For the text-containing cell, return its midpoint in [X, Y] coordinate format. 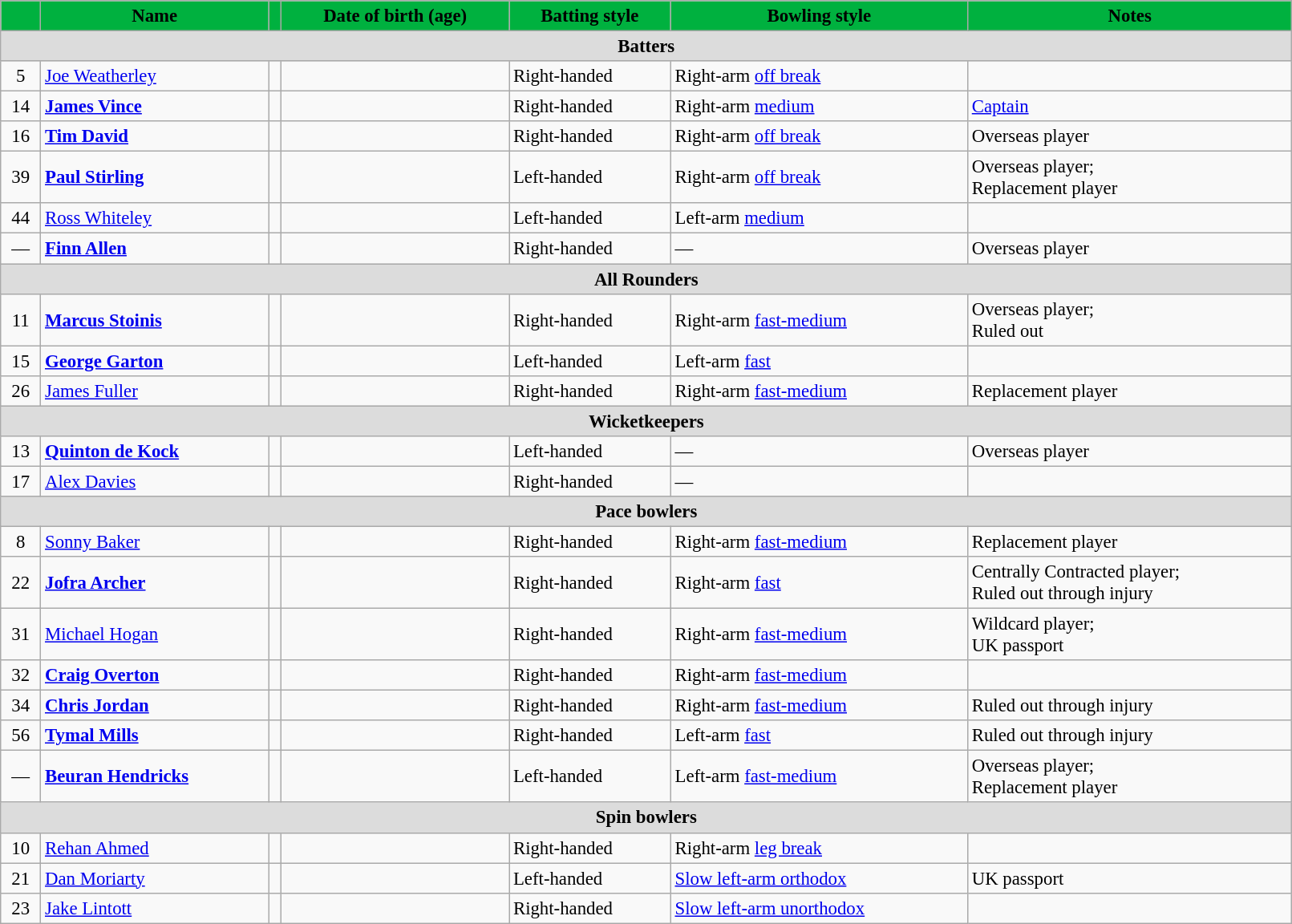
Sonny Baker [155, 541]
10 [21, 848]
5 [21, 76]
Michael Hogan [155, 635]
James Fuller [155, 391]
32 [21, 675]
Alex Davies [155, 481]
Finn Allen [155, 249]
Slow left-arm unorthodox [819, 908]
Right-arm medium [819, 107]
26 [21, 391]
Batting style [590, 16]
UK passport [1129, 878]
Paul Stirling [155, 178]
Jofra Archer [155, 582]
39 [21, 178]
Right-arm leg break [819, 848]
15 [21, 361]
Name [155, 16]
Tymal Mills [155, 736]
Tim David [155, 136]
Notes [1129, 16]
21 [21, 878]
Pace bowlers [646, 512]
13 [21, 452]
14 [21, 107]
8 [21, 541]
Right-arm fast [819, 582]
17 [21, 481]
Quinton de Kock [155, 452]
All Rounders [646, 279]
34 [21, 706]
Wicketkeepers [646, 421]
23 [21, 908]
Bowling style [819, 16]
Rehan Ahmed [155, 848]
16 [21, 136]
Left-arm fast-medium [819, 776]
44 [21, 219]
Captain [1129, 107]
Beuran Hendricks [155, 776]
Left-arm medium [819, 219]
Slow left-arm orthodox [819, 878]
22 [21, 582]
Batters [646, 47]
Jake Lintott [155, 908]
Centrally Contracted player; Ruled out through injury [1129, 582]
31 [21, 635]
Joe Weatherley [155, 76]
56 [21, 736]
Chris Jordan [155, 706]
Marcus Stoinis [155, 319]
Dan Moriarty [155, 878]
11 [21, 319]
Ross Whiteley [155, 219]
Spin bowlers [646, 818]
Wildcard player; UK passport [1129, 635]
George Garton [155, 361]
Overseas player; Ruled out [1129, 319]
Craig Overton [155, 675]
James Vince [155, 107]
Date of birth (age) [395, 16]
